Detect which cell encompasses the target text, then output its [X, Y] center coordinate. 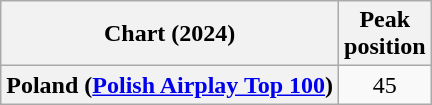
Chart (2024) [170, 34]
45 [385, 85]
Peakposition [385, 34]
Poland (Polish Airplay Top 100) [170, 85]
